For the text-containing cell, return its midpoint in (x, y) coordinate format. 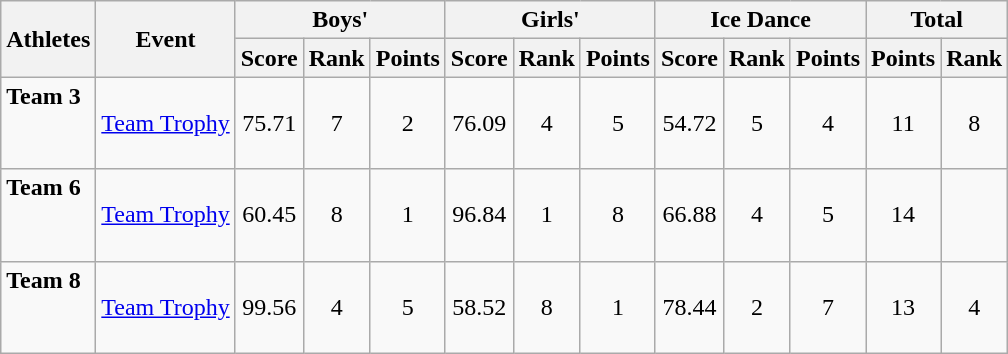
99.56 (269, 307)
Event (166, 39)
Total (937, 20)
Athletes (48, 39)
58.52 (479, 307)
96.84 (479, 215)
Team 6 (48, 215)
13 (904, 307)
60.45 (269, 215)
Ice Dance (760, 20)
75.71 (269, 123)
Boys' (340, 20)
11 (904, 123)
Girls' (550, 20)
Team 8 (48, 307)
76.09 (479, 123)
14 (904, 215)
78.44 (689, 307)
66.88 (689, 215)
54.72 (689, 123)
Team 3 (48, 123)
